Determine the [x, y] coordinate at the center of the cell enclosing the given text.  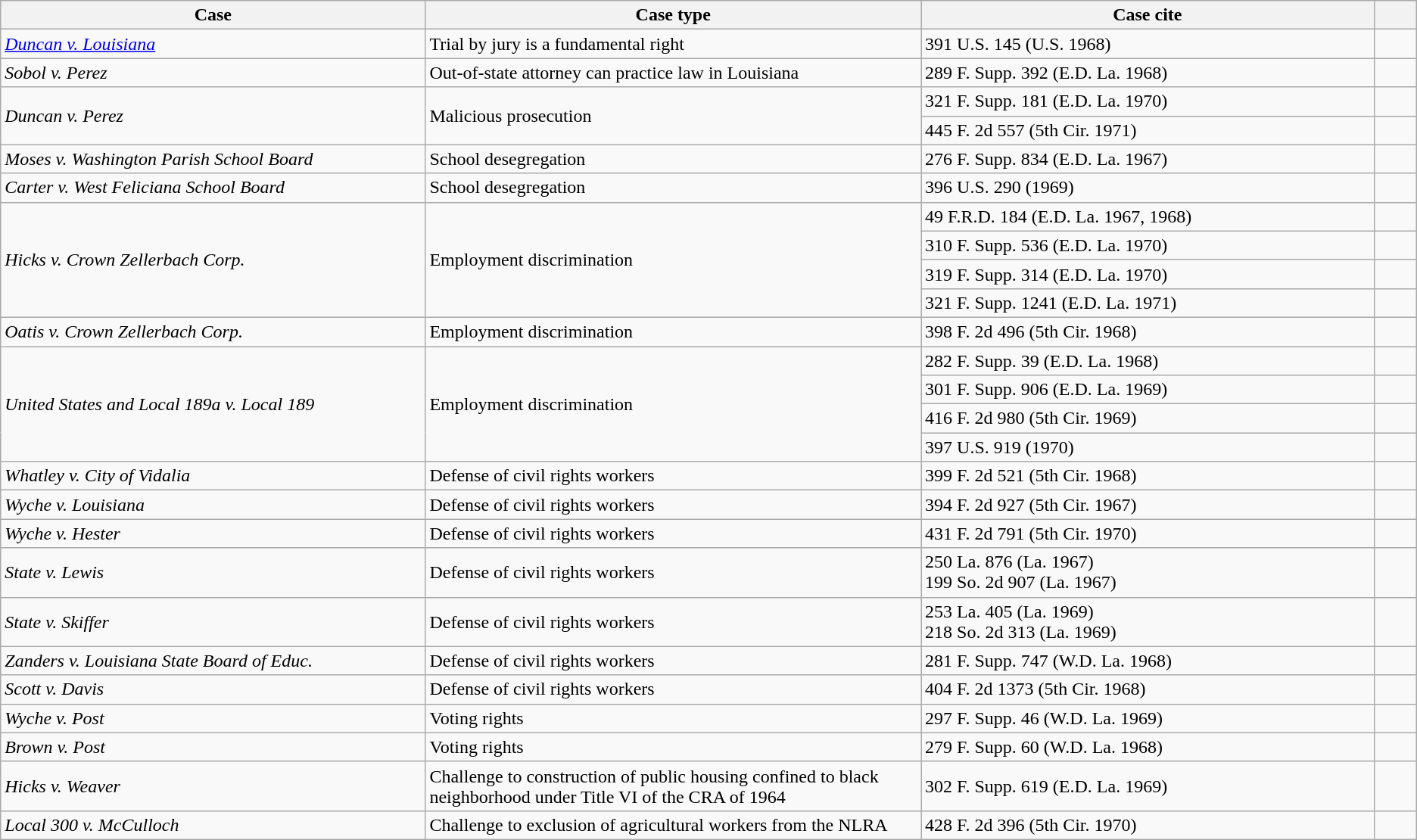
Oatis v. Crown Zellerbach Corp. [213, 331]
282 F. Supp. 39 (E.D. La. 1968) [1148, 361]
297 F. Supp. 46 (W.D. La. 1969) [1148, 718]
Wyche v. Louisiana [213, 505]
431 F. 2d 791 (5th Cir. 1970) [1148, 534]
49 F.R.D. 184 (E.D. La. 1967, 1968) [1148, 216]
Scott v. Davis [213, 689]
396 U.S. 290 (1969) [1148, 188]
State v. Skiffer [213, 622]
Trial by jury is a fundamental right [674, 44]
Out-of-state attorney can practice law in Louisiana [674, 73]
Moses v. Washington Parish School Board [213, 159]
United States and Local 189a v. Local 189 [213, 404]
Carter v. West Feliciana School Board [213, 188]
Case cite [1148, 15]
302 F. Supp. 619 (E.D. La. 1969) [1148, 786]
Case type [674, 15]
428 F. 2d 396 (5th Cir. 1970) [1148, 825]
Hicks v. Crown Zellerbach Corp. [213, 260]
Zanders v. Louisiana State Board of Educ. [213, 661]
281 F. Supp. 747 (W.D. La. 1968) [1148, 661]
250 La. 876 (La. 1967)199 So. 2d 907 (La. 1967) [1148, 572]
398 F. 2d 496 (5th Cir. 1968) [1148, 331]
404 F. 2d 1373 (5th Cir. 1968) [1148, 689]
Duncan v. Louisiana [213, 44]
Hicks v. Weaver [213, 786]
Sobol v. Perez [213, 73]
Malicious prosecution [674, 116]
Whatley v. City of Vidalia [213, 476]
Case [213, 15]
Challenge to exclusion of agricultural workers from the NLRA [674, 825]
Challenge to construction of public housing confined to black neighborhood under Title VI of the CRA of 1964 [674, 786]
Wyche v. Post [213, 718]
416 F. 2d 980 (5th Cir. 1969) [1148, 418]
319 F. Supp. 314 (E.D. La. 1970) [1148, 274]
276 F. Supp. 834 (E.D. La. 1967) [1148, 159]
Local 300 v. McCulloch [213, 825]
399 F. 2d 521 (5th Cir. 1968) [1148, 476]
394 F. 2d 927 (5th Cir. 1967) [1148, 505]
State v. Lewis [213, 572]
391 U.S. 145 (U.S. 1968) [1148, 44]
Wyche v. Hester [213, 534]
301 F. Supp. 906 (E.D. La. 1969) [1148, 390]
310 F. Supp. 536 (E.D. La. 1970) [1148, 245]
397 U.S. 919 (1970) [1148, 447]
445 F. 2d 557 (5th Cir. 1971) [1148, 130]
289 F. Supp. 392 (E.D. La. 1968) [1148, 73]
279 F. Supp. 60 (W.D. La. 1968) [1148, 747]
Brown v. Post [213, 747]
321 F. Supp. 181 (E.D. La. 1970) [1148, 101]
Duncan v. Perez [213, 116]
253 La. 405 (La. 1969)218 So. 2d 313 (La. 1969) [1148, 622]
321 F. Supp. 1241 (E.D. La. 1971) [1148, 303]
